Search for the cell housing the specified text and yield its [X, Y] center coordinate. 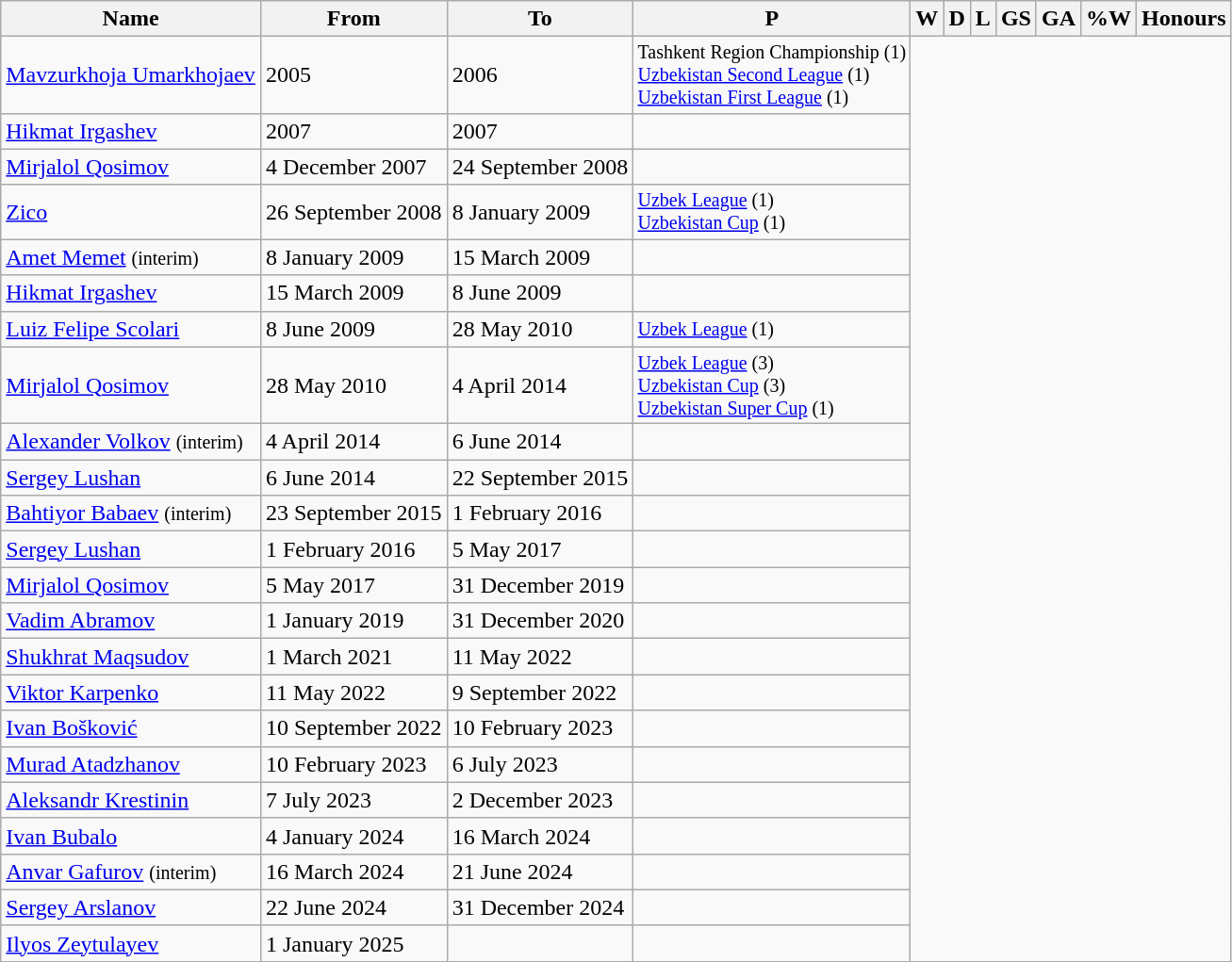
1 January 2025 [353, 943]
31 December 2024 [540, 907]
GS [1016, 19]
L [982, 19]
Ilyos Zeytulayev [131, 943]
2 December 2023 [540, 800]
Luiz Felipe Scolari [131, 329]
W [928, 19]
GA [1058, 19]
Ivan Bubalo [131, 836]
Mavzurkhoja Umarkhojaev [131, 75]
Murad Atadzhanov [131, 764]
Vadim Abramov [131, 621]
4 December 2007 [353, 167]
7 July 2023 [353, 800]
Alexander Volkov (interim) [131, 442]
1 January 2019 [353, 621]
Uzbek League (1) Uzbekistan Cup (1) [772, 211]
Uzbek League (3) Uzbekistan Cup (3) Uzbekistan Super Cup (1) [772, 384]
23 September 2015 [353, 514]
26 September 2008 [353, 211]
Aleksandr Krestinin [131, 800]
Sergey Arslanov [131, 907]
Tashkent Region Championship (1) Uzbekistan Second League (1) Uzbekistan First League (1) [772, 75]
Amet Memet (interim) [131, 257]
31 December 2019 [540, 585]
9 September 2022 [540, 693]
22 September 2015 [540, 478]
2006 [540, 75]
Zico [131, 211]
Uzbek League (1) [772, 329]
Name [131, 19]
1 March 2021 [353, 657]
Ivan Bošković [131, 728]
Shukhrat Maqsudov [131, 657]
2005 [353, 75]
Bahtiyor Babaev (interim) [131, 514]
From [353, 19]
Anvar Gafurov (interim) [131, 872]
22 June 2024 [353, 907]
To [540, 19]
P [772, 19]
Honours [1184, 19]
D [957, 19]
4 January 2024 [353, 836]
21 June 2024 [540, 872]
31 December 2020 [540, 621]
10 September 2022 [353, 728]
%W [1109, 19]
6 July 2023 [540, 764]
Viktor Karpenko [131, 693]
24 September 2008 [540, 167]
